Identify which cell holds the provided text, then report its (x, y) central coordinate. 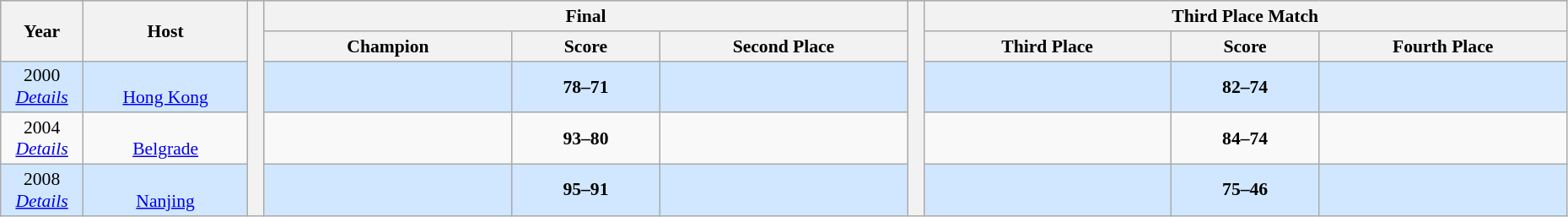
78–71 (586, 86)
Belgrade (165, 138)
Second Place (783, 46)
2000Details (42, 86)
Nanjing (165, 191)
95–91 (586, 191)
Host (165, 30)
2004Details (42, 138)
75–46 (1245, 191)
Champion (388, 46)
84–74 (1245, 138)
Third Place (1048, 46)
Year (42, 30)
93–80 (586, 138)
Hong Kong (165, 86)
Third Place Match (1245, 16)
82–74 (1245, 86)
2008Details (42, 191)
Fourth Place (1442, 46)
Final (585, 16)
